From the cell containing the given text, extract its center point as [x, y] coordinate. 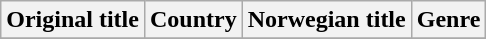
Original title [73, 20]
Genre [448, 20]
Norwegian title [326, 20]
Country [193, 20]
